Locate the cell with the specified text and output its (x, y) center coordinate. 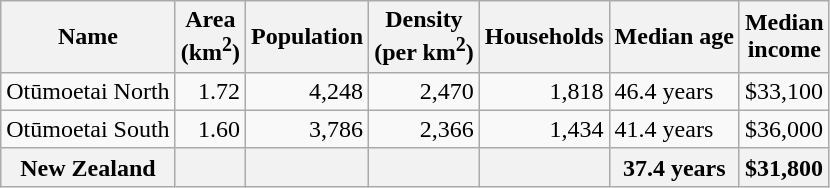
$36,000 (784, 129)
1,434 (544, 129)
$31,800 (784, 167)
$33,100 (784, 91)
2,366 (424, 129)
Medianincome (784, 37)
Density(per km2) (424, 37)
4,248 (308, 91)
Otūmoetai South (88, 129)
3,786 (308, 129)
Median age (674, 37)
41.4 years (674, 129)
2,470 (424, 91)
1.60 (210, 129)
37.4 years (674, 167)
Population (308, 37)
Otūmoetai North (88, 91)
Name (88, 37)
New Zealand (88, 167)
Area(km2) (210, 37)
46.4 years (674, 91)
1.72 (210, 91)
1,818 (544, 91)
Households (544, 37)
